Capture the cell that displays the provided text and extract its [x, y] central coordinate. 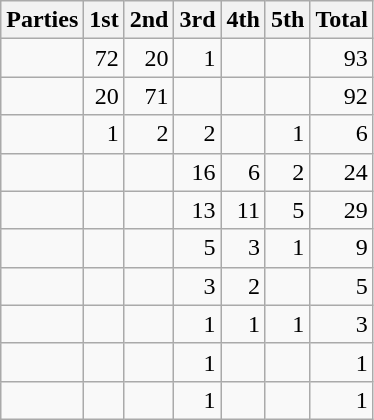
71 [149, 96]
1st [104, 20]
9 [342, 248]
72 [104, 58]
92 [342, 96]
13 [198, 210]
93 [342, 58]
24 [342, 172]
29 [342, 210]
11 [243, 210]
Parties [42, 20]
5th [287, 20]
Total [342, 20]
2nd [149, 20]
4th [243, 20]
3rd [198, 20]
16 [198, 172]
